From the cell containing the given text, extract its center point as [X, Y] coordinate. 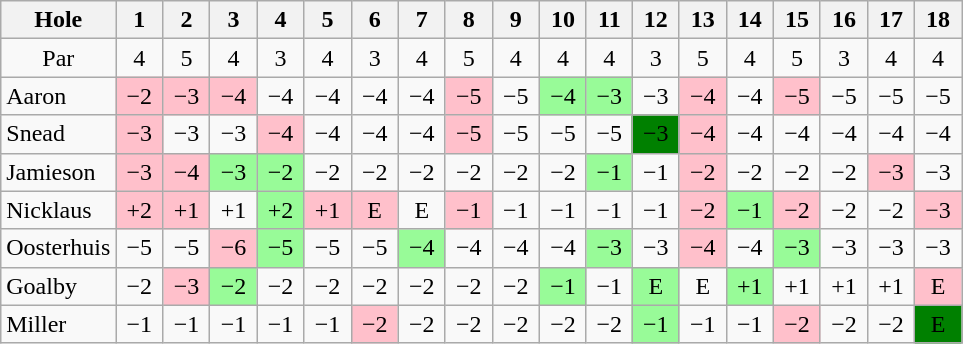
14 [750, 20]
10 [562, 20]
16 [844, 20]
7 [422, 20]
2 [186, 20]
18 [938, 20]
13 [702, 20]
11 [609, 20]
−6 [234, 248]
9 [516, 20]
6 [374, 20]
Oosterhuis [58, 248]
12 [656, 20]
Goalby [58, 286]
Nicklaus [58, 210]
17 [890, 20]
1 [140, 20]
Hole [58, 20]
15 [796, 20]
Jamieson [58, 172]
Snead [58, 134]
Aaron [58, 96]
Par [58, 58]
Miller [58, 324]
8 [468, 20]
